Extract the (X, Y) coordinate from the center of the cell holding the provided text.  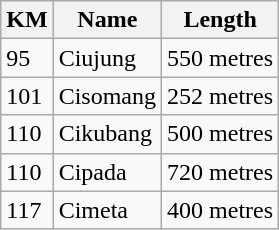
400 metres (220, 210)
Cisomang (107, 96)
Cikubang (107, 134)
KM (27, 20)
Length (220, 20)
252 metres (220, 96)
101 (27, 96)
95 (27, 58)
Cimeta (107, 210)
Cipada (107, 172)
Name (107, 20)
500 metres (220, 134)
720 metres (220, 172)
Ciujung (107, 58)
550 metres (220, 58)
117 (27, 210)
